From the cell containing the given text, extract its center point as [x, y] coordinate. 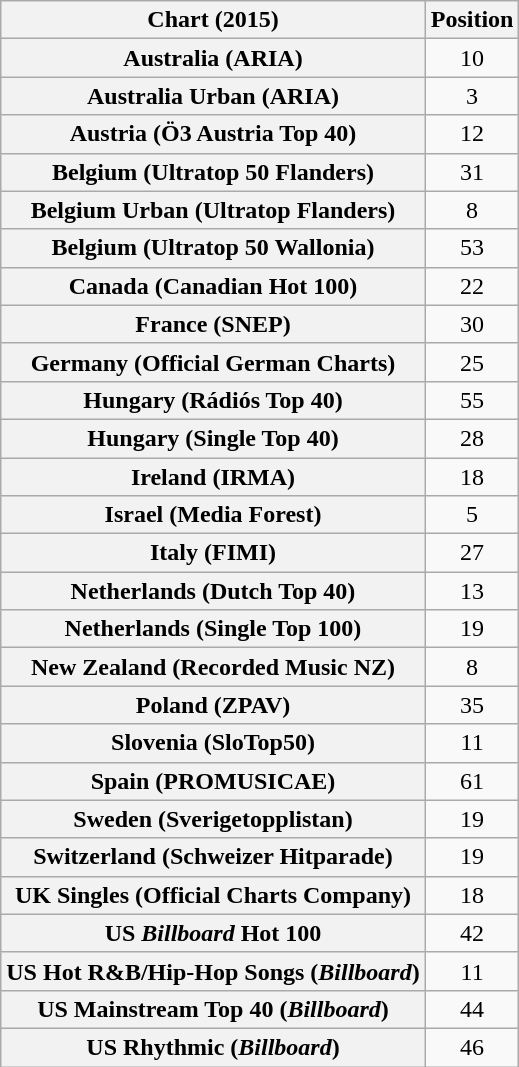
Sweden (Sverigetopplistan) [213, 819]
Ireland (IRMA) [213, 477]
Belgium (Ultratop 50 Flanders) [213, 172]
Israel (Media Forest) [213, 515]
5 [472, 515]
Germany (Official German Charts) [213, 362]
Australia (ARIA) [213, 58]
US Billboard Hot 100 [213, 933]
28 [472, 438]
Poland (ZPAV) [213, 705]
Chart (2015) [213, 20]
22 [472, 286]
46 [472, 1047]
30 [472, 324]
New Zealand (Recorded Music NZ) [213, 667]
Canada (Canadian Hot 100) [213, 286]
Switzerland (Schweizer Hitparade) [213, 857]
US Rhythmic (Billboard) [213, 1047]
Netherlands (Single Top 100) [213, 629]
61 [472, 781]
Slovenia (SloTop50) [213, 743]
3 [472, 96]
Position [472, 20]
13 [472, 591]
42 [472, 933]
53 [472, 248]
35 [472, 705]
Hungary (Rádiós Top 40) [213, 400]
Italy (FIMI) [213, 553]
31 [472, 172]
Australia Urban (ARIA) [213, 96]
12 [472, 134]
55 [472, 400]
44 [472, 1009]
Belgium (Ultratop 50 Wallonia) [213, 248]
Belgium Urban (Ultratop Flanders) [213, 210]
US Mainstream Top 40 (Billboard) [213, 1009]
Austria (Ö3 Austria Top 40) [213, 134]
Netherlands (Dutch Top 40) [213, 591]
10 [472, 58]
US Hot R&B/Hip-Hop Songs (Billboard) [213, 971]
27 [472, 553]
Hungary (Single Top 40) [213, 438]
France (SNEP) [213, 324]
Spain (PROMUSICAE) [213, 781]
UK Singles (Official Charts Company) [213, 895]
25 [472, 362]
